Extract the [x, y] coordinate from the center of the cell holding the provided text.  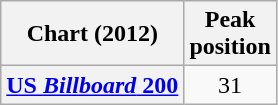
Chart (2012) [92, 34]
US Billboard 200 [92, 85]
Peakposition [230, 34]
31 [230, 85]
